For the text-containing cell, return its midpoint in [x, y] coordinate format. 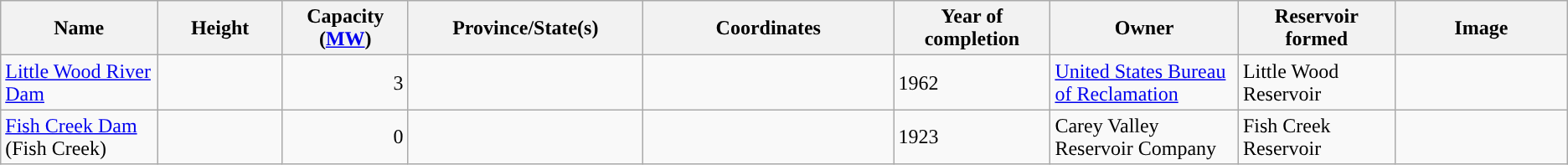
Little Wood River Dam [79, 82]
Reservoir formed [1317, 28]
Province/State(s) [526, 28]
Height [220, 28]
1962 [972, 82]
0 [345, 137]
Name [79, 28]
Fish Creek Dam (Fish Creek) [79, 137]
Little Wood Reservoir [1317, 82]
Year of completion [972, 28]
Fish Creek Reservoir [1317, 137]
Capacity (MW) [345, 28]
Coordinates [769, 28]
United States Bureau of Reclamation [1144, 82]
Image [1481, 28]
1923 [972, 137]
3 [345, 82]
Carey Valley Reservoir Company [1144, 137]
Owner [1144, 28]
